Locate the cell with the specified text and output its (X, Y) center coordinate. 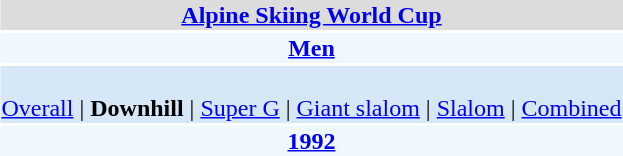
Overall | Downhill | Super G | Giant slalom | Slalom | Combined (312, 94)
1992 (312, 141)
Alpine Skiing World Cup (312, 15)
Men (312, 48)
